Capture the cell that displays the provided text and extract its [x, y] central coordinate. 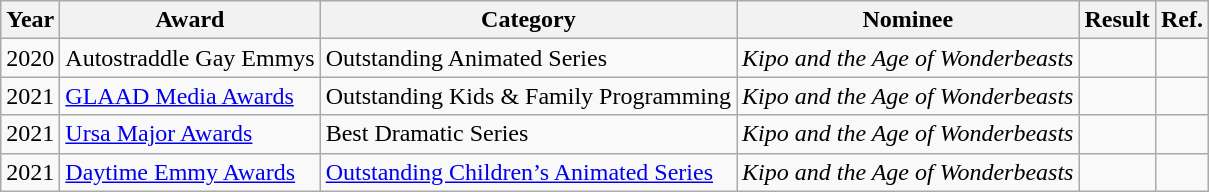
Best Dramatic Series [528, 134]
Ref. [1182, 20]
Year [30, 20]
Award [190, 20]
GLAAD Media Awards [190, 96]
Autostraddle Gay Emmys [190, 58]
Daytime Emmy Awards [190, 172]
2020 [30, 58]
Outstanding Animated Series [528, 58]
Result [1117, 20]
Nominee [908, 20]
Category [528, 20]
Ursa Major Awards [190, 134]
Outstanding Children’s Animated Series [528, 172]
Outstanding Kids & Family Programming [528, 96]
